Determine the [x, y] coordinate at the center of the cell enclosing the given text.  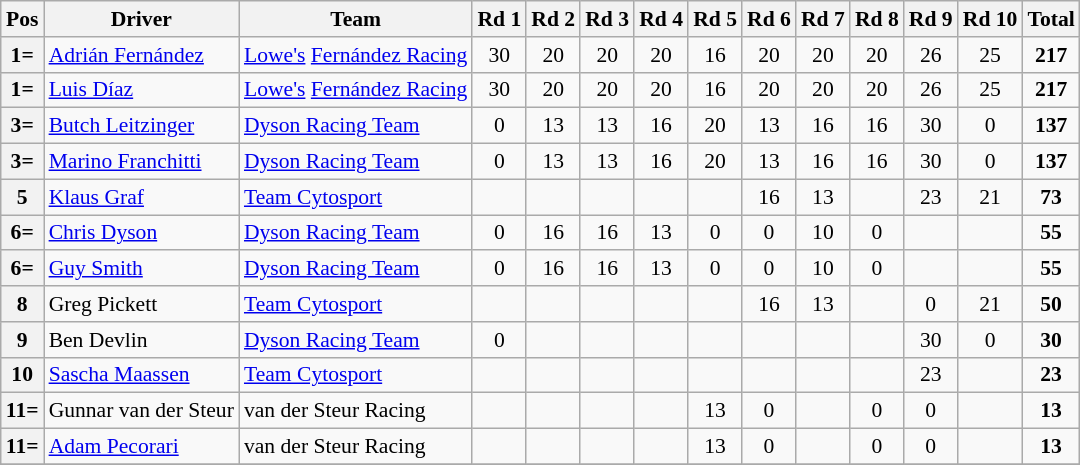
Rd 7 [823, 19]
73 [1050, 197]
Sascha Maassen [142, 375]
Ben Devlin [142, 340]
Rd 5 [715, 19]
Chris Dyson [142, 233]
Rd 10 [990, 19]
Rd 1 [499, 19]
Gunnar van der Steur [142, 411]
Adrián Fernández [142, 55]
Greg Pickett [142, 304]
8 [22, 304]
Rd 9 [931, 19]
Total [1050, 19]
Rd 6 [769, 19]
9 [22, 340]
Guy Smith [142, 269]
Rd 3 [607, 19]
Rd 8 [877, 19]
Marino Franchitti [142, 162]
Klaus Graf [142, 197]
Luis Díaz [142, 90]
Rd 4 [661, 19]
Driver [142, 19]
50 [1050, 304]
Team [356, 19]
Butch Leitzinger [142, 126]
Rd 2 [553, 19]
Pos [22, 19]
Adam Pecorari [142, 447]
5 [22, 197]
